For the text-containing cell, return its midpoint in [x, y] coordinate format. 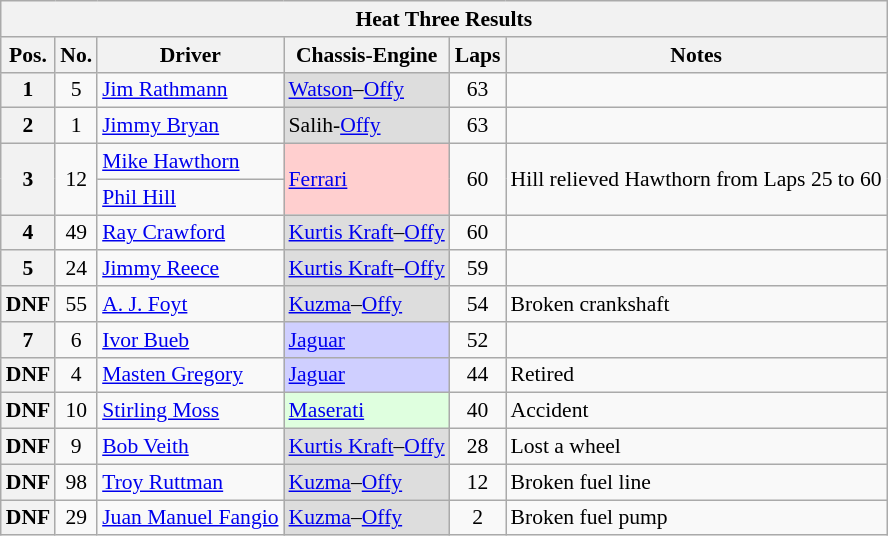
29 [76, 518]
Juan Manuel Fangio [190, 518]
Ivor Bueb [190, 340]
Retired [696, 375]
Lost a wheel [696, 447]
Watson–Offy [367, 90]
9 [76, 447]
55 [76, 304]
Phil Hill [190, 197]
Maserati [367, 411]
54 [478, 304]
Broken fuel pump [696, 518]
28 [478, 447]
Chassis-Engine [367, 55]
Hill relieved Hawthorn from Laps 25 to 60 [696, 180]
Notes [696, 55]
Bob Veith [190, 447]
59 [478, 269]
40 [478, 411]
Ferrari [367, 180]
6 [76, 340]
Accident [696, 411]
Driver [190, 55]
Jimmy Bryan [190, 126]
24 [76, 269]
49 [76, 233]
Laps [478, 55]
3 [28, 180]
Broken fuel line [696, 482]
98 [76, 482]
Ray Crawford [190, 233]
Masten Gregory [190, 375]
7 [28, 340]
Broken crankshaft [696, 304]
Troy Ruttman [190, 482]
Stirling Moss [190, 411]
Salih-Offy [367, 126]
Heat Three Results [444, 19]
A. J. Foyt [190, 304]
Pos. [28, 55]
10 [76, 411]
No. [76, 55]
Jimmy Reece [190, 269]
Jim Rathmann [190, 90]
52 [478, 340]
Mike Hawthorn [190, 162]
44 [478, 375]
